From the cell containing the given text, extract its center point as (x, y) coordinate. 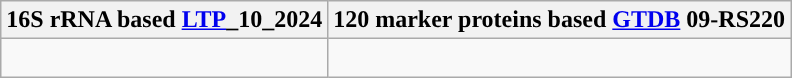
16S rRNA based LTP_10_2024 (164, 20)
120 marker proteins based GTDB 09-RS220 (560, 20)
